From the cell containing the given text, extract its center point as [x, y] coordinate. 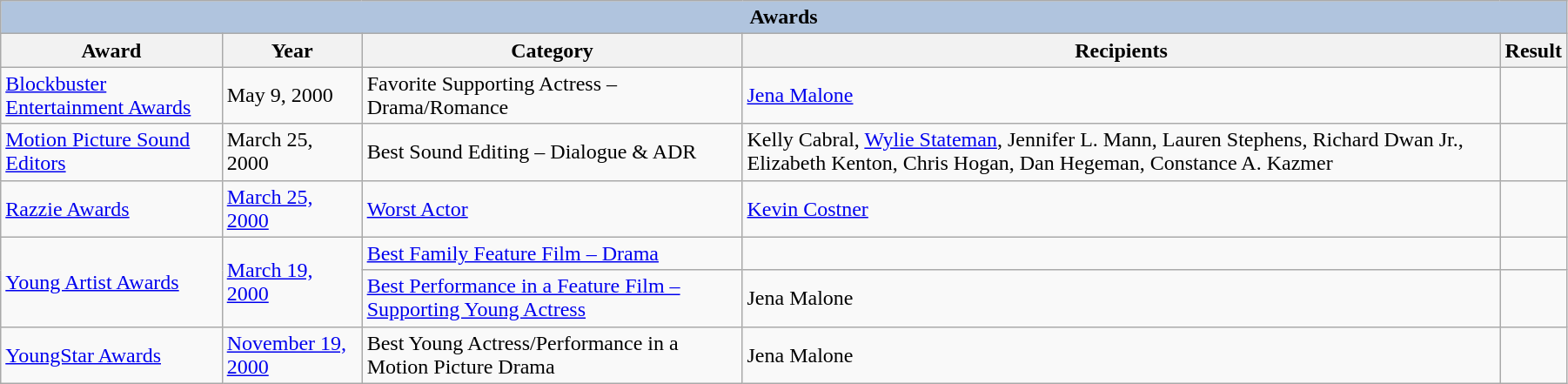
Result [1533, 51]
Young Artist Awards [111, 282]
Razzie Awards [111, 209]
November 19, 2000 [292, 355]
Best Performance in a Feature Film – Supporting Young Actress [552, 298]
Best Family Feature Film – Drama [552, 253]
Year [292, 51]
Worst Actor [552, 209]
May 9, 2000 [292, 96]
Award [111, 51]
Favorite Supporting Actress – Drama/Romance [552, 96]
March 19, 2000 [292, 282]
Best Young Actress/Performance in a Motion Picture Drama [552, 355]
Recipients [1121, 51]
Blockbuster Entertainment Awards [111, 96]
Kevin Costner [1121, 209]
Kelly Cabral, Wylie Stateman, Jennifer L. Mann, Lauren Stephens, Richard Dwan Jr., Elizabeth Kenton, Chris Hogan, Dan Hegeman, Constance A. Kazmer [1121, 152]
YoungStar Awards [111, 355]
Category [552, 51]
Best Sound Editing – Dialogue & ADR [552, 152]
Awards [784, 17]
Motion Picture Sound Editors [111, 152]
